Output the (X, Y) coordinate of the center of the cell containing the given text.  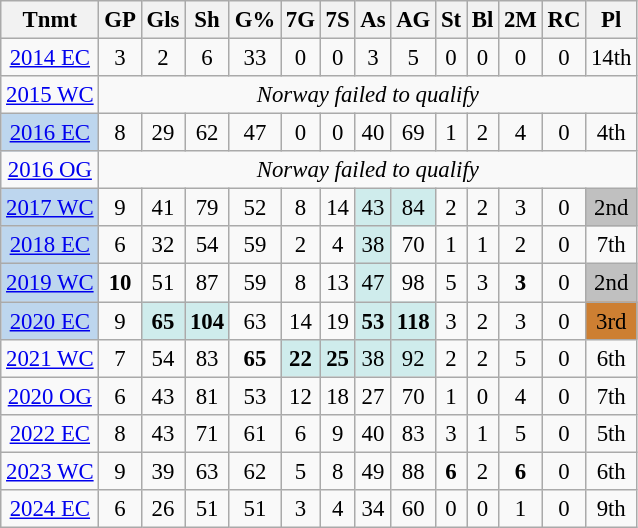
Sh (208, 20)
2015 WC (50, 95)
33 (254, 58)
As (373, 20)
26 (163, 509)
118 (414, 321)
Bl (482, 20)
2020 EC (50, 321)
52 (254, 208)
2024 EC (50, 509)
41 (163, 208)
9th (612, 509)
13 (338, 283)
18 (338, 396)
19 (338, 321)
81 (208, 396)
14th (612, 58)
2016 EC (50, 133)
GP (120, 20)
3rd (612, 321)
Tnmt (50, 20)
98 (414, 283)
St (452, 20)
27 (373, 396)
12 (301, 396)
60 (414, 509)
7 (120, 358)
84 (414, 208)
49 (373, 471)
88 (414, 471)
2019 WC (50, 283)
104 (208, 321)
2021 WC (50, 358)
Gls (163, 20)
32 (163, 245)
4th (612, 133)
7G (301, 20)
39 (163, 471)
29 (163, 133)
2022 EC (50, 433)
79 (208, 208)
92 (414, 358)
AG (414, 20)
Pl (612, 20)
69 (414, 133)
2016 OG (50, 170)
2023 WC (50, 471)
5th (612, 433)
22 (301, 358)
G% (254, 20)
71 (208, 433)
10 (120, 283)
25 (338, 358)
34 (373, 509)
7S (338, 20)
2018 EC (50, 245)
2014 EC (50, 58)
2M (521, 20)
61 (254, 433)
2020 OG (50, 396)
2017 WC (50, 208)
87 (208, 283)
RC (564, 20)
